Identify which cell holds the provided text, then report its [x, y] central coordinate. 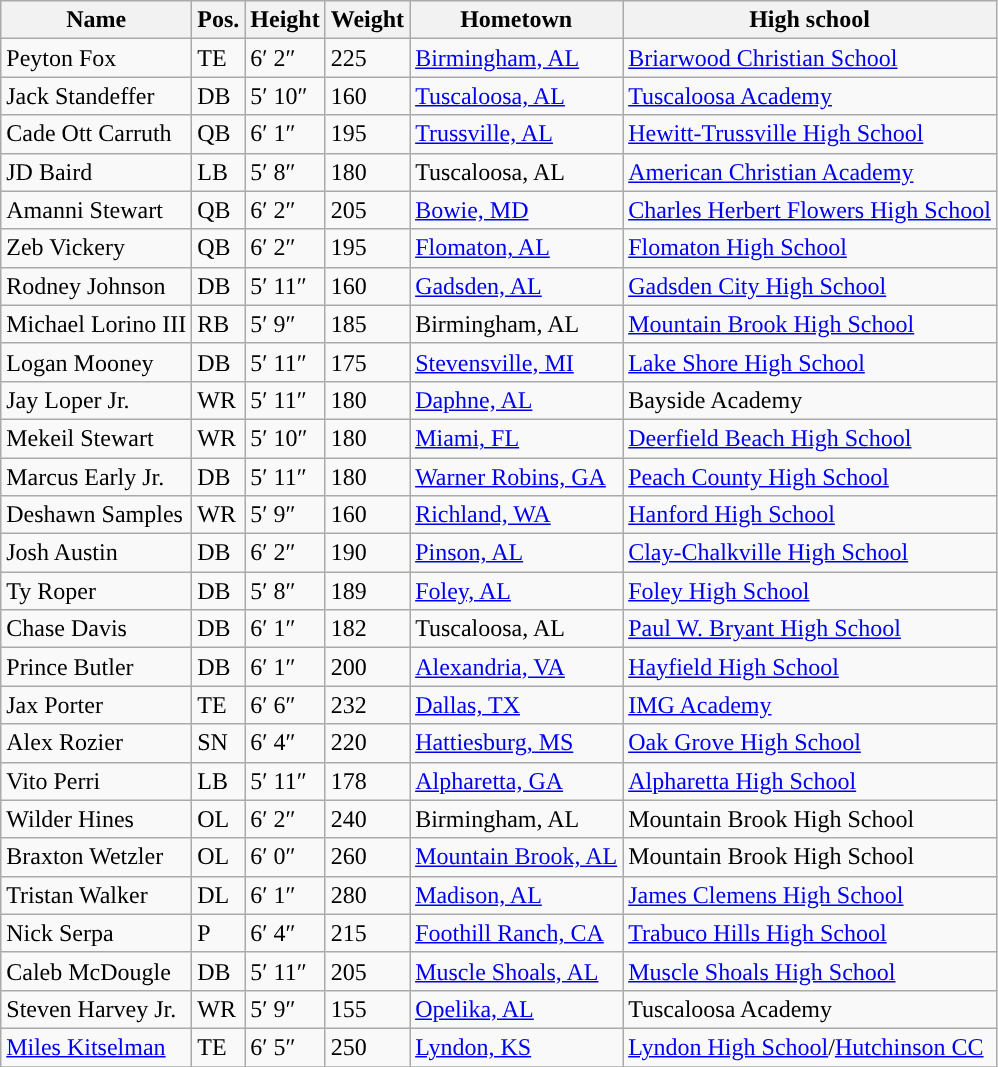
Marcus Early Jr. [96, 477]
Opelika, AL [516, 1009]
6′ 5″ [285, 1047]
Jay Loper Jr. [96, 400]
Hewitt-Trussville High School [810, 134]
Gadsden City High School [810, 286]
P [218, 933]
Pinson, AL [516, 553]
Foothill Ranch, CA [516, 933]
Alex Rozier [96, 743]
Richland, WA [516, 515]
Vito Perri [96, 781]
Clay-Chalkville High School [810, 553]
Foley High School [810, 591]
Charles Herbert Flowers High School [810, 210]
Height [285, 20]
189 [367, 591]
Briarwood Christian School [810, 58]
190 [367, 553]
Amanni Stewart [96, 210]
Madison, AL [516, 895]
Trabuco Hills High School [810, 933]
JD Baird [96, 172]
Dallas, TX [516, 705]
Peyton Fox [96, 58]
Braxton Wetzler [96, 857]
225 [367, 58]
Gadsden, AL [516, 286]
High school [810, 20]
Rodney Johnson [96, 286]
Caleb McDougle [96, 971]
182 [367, 629]
Jax Porter [96, 705]
Paul W. Bryant High School [810, 629]
155 [367, 1009]
Tristan Walker [96, 895]
280 [367, 895]
Pos. [218, 20]
Miles Kitselman [96, 1047]
215 [367, 933]
Bowie, MD [516, 210]
DL [218, 895]
260 [367, 857]
Warner Robins, GA [516, 477]
175 [367, 362]
Alpharetta, GA [516, 781]
Deerfield Beach High School [810, 438]
220 [367, 743]
6′ 0″ [285, 857]
Hayfield High School [810, 667]
Cade Ott Carruth [96, 134]
Bayside Academy [810, 400]
Peach County High School [810, 477]
Oak Grove High School [810, 743]
Prince Butler [96, 667]
Flomaton, AL [516, 248]
Ty Roper [96, 591]
Jack Standeffer [96, 96]
Daphne, AL [516, 400]
Chase Davis [96, 629]
Muscle Shoals High School [810, 971]
250 [367, 1047]
Lake Shore High School [810, 362]
Zeb Vickery [96, 248]
200 [367, 667]
Steven Harvey Jr. [96, 1009]
RB [218, 324]
Weight [367, 20]
SN [218, 743]
Deshawn Samples [96, 515]
Miami, FL [516, 438]
Alpharetta High School [810, 781]
Hattiesburg, MS [516, 743]
Muscle Shoals, AL [516, 971]
Stevensville, MI [516, 362]
IMG Academy [810, 705]
232 [367, 705]
Name [96, 20]
American Christian Academy [810, 172]
Hanford High School [810, 515]
Michael Lorino III [96, 324]
Trussville, AL [516, 134]
178 [367, 781]
185 [367, 324]
Mekeil Stewart [96, 438]
6′ 6″ [285, 705]
Lyndon High School/Hutchinson CC [810, 1047]
Hometown [516, 20]
240 [367, 819]
Mountain Brook, AL [516, 857]
Wilder Hines [96, 819]
Foley, AL [516, 591]
Flomaton High School [810, 248]
Josh Austin [96, 553]
Lyndon, KS [516, 1047]
Nick Serpa [96, 933]
Alexandria, VA [516, 667]
Logan Mooney [96, 362]
James Clemens High School [810, 895]
